Provide the (X, Y) coordinate of the cell's center where the given text is located.  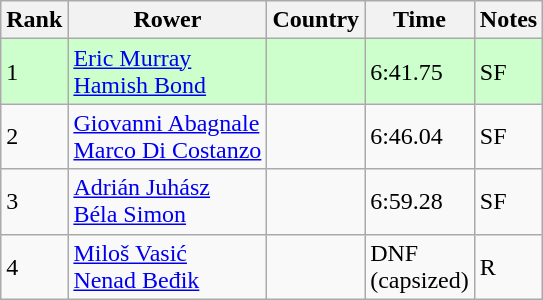
Notes (508, 20)
2 (34, 136)
1 (34, 72)
6:46.04 (420, 136)
DNF(capsized) (420, 266)
R (508, 266)
Rank (34, 20)
Rower (168, 20)
4 (34, 266)
Time (420, 20)
Giovanni AbagnaleMarco Di Costanzo (168, 136)
3 (34, 202)
Miloš VasićNenad Beđik (168, 266)
Country (316, 20)
6:59.28 (420, 202)
Adrián JuhászBéla Simon (168, 202)
Eric MurrayHamish Bond (168, 72)
6:41.75 (420, 72)
